Extract the [x, y] coordinate from the center of the cell holding the provided text.  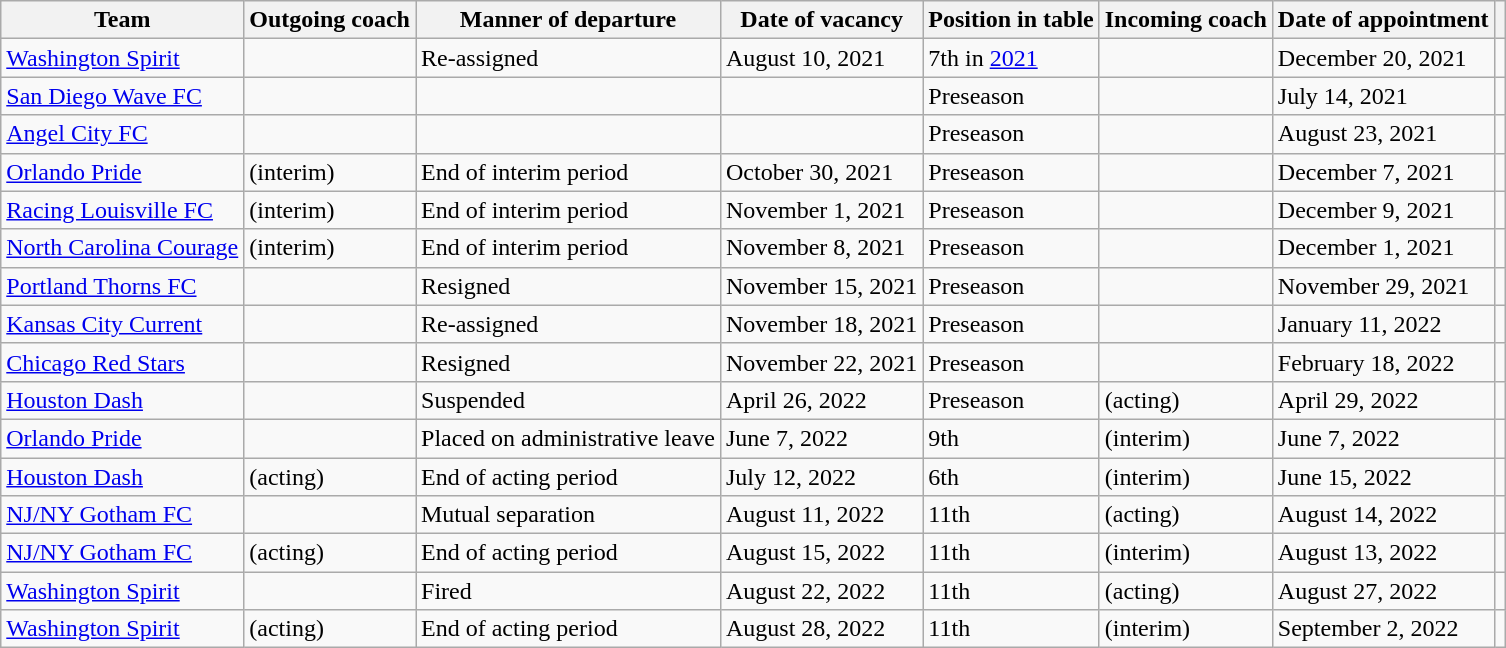
January 11, 2022 [1383, 324]
August 28, 2022 [821, 629]
Manner of departure [568, 20]
9th [1011, 438]
Date of appointment [1383, 20]
Chicago Red Stars [122, 362]
7th in 2021 [1011, 58]
Portland Thorns FC [122, 286]
September 2, 2022 [1383, 629]
August 14, 2022 [1383, 515]
February 18, 2022 [1383, 362]
November 29, 2021 [1383, 286]
August 13, 2022 [1383, 553]
August 11, 2022 [821, 515]
November 1, 2021 [821, 210]
April 26, 2022 [821, 400]
6th [1011, 477]
Fired [568, 591]
Angel City FC [122, 134]
October 30, 2021 [821, 172]
San Diego Wave FC [122, 96]
Mutual separation [568, 515]
North Carolina Courage [122, 248]
Kansas City Current [122, 324]
April 29, 2022 [1383, 400]
December 7, 2021 [1383, 172]
November 18, 2021 [821, 324]
June 15, 2022 [1383, 477]
November 15, 2021 [821, 286]
August 23, 2021 [1383, 134]
Racing Louisville FC [122, 210]
August 10, 2021 [821, 58]
December 20, 2021 [1383, 58]
Position in table [1011, 20]
Team [122, 20]
Suspended [568, 400]
August 15, 2022 [821, 553]
August 22, 2022 [821, 591]
Date of vacancy [821, 20]
November 22, 2021 [821, 362]
Placed on administrative leave [568, 438]
July 12, 2022 [821, 477]
July 14, 2021 [1383, 96]
December 1, 2021 [1383, 248]
Outgoing coach [330, 20]
November 8, 2021 [821, 248]
December 9, 2021 [1383, 210]
August 27, 2022 [1383, 591]
Incoming coach [1186, 20]
